For the text-containing cell, return its midpoint in (x, y) coordinate format. 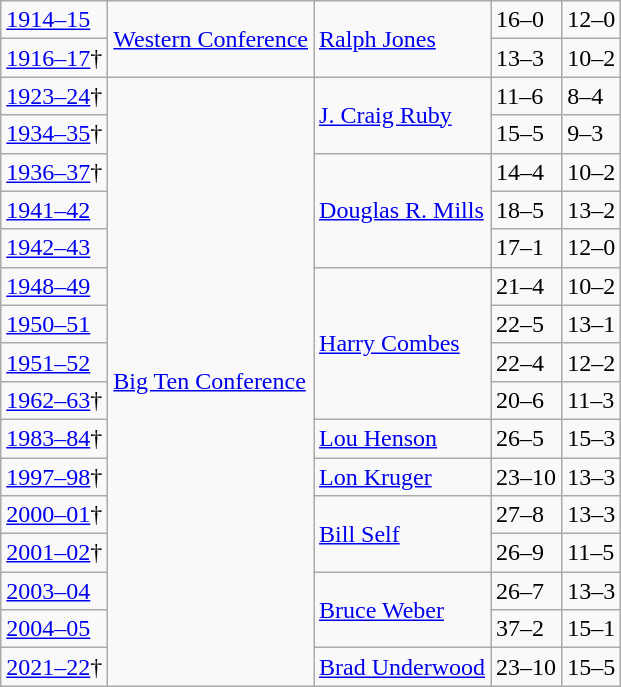
26–7 (526, 591)
1936–37† (54, 172)
21–4 (526, 286)
26–9 (526, 553)
22–4 (526, 362)
Big Ten Conference (211, 382)
16–0 (526, 20)
1916–17† (54, 58)
1942–43 (54, 248)
27–8 (526, 515)
13–1 (592, 324)
1914–15 (54, 20)
1950–51 (54, 324)
1948–49 (54, 286)
14–4 (526, 172)
11–5 (592, 553)
15–3 (592, 438)
Bill Self (402, 534)
2001–02† (54, 553)
12–2 (592, 362)
1951–52 (54, 362)
8–4 (592, 96)
13–2 (592, 210)
15–1 (592, 629)
Lou Henson (402, 438)
Bruce Weber (402, 610)
Harry Combes (402, 343)
Douglas R. Mills (402, 210)
J. Craig Ruby (402, 115)
2021–22† (54, 667)
18–5 (526, 210)
2004–05 (54, 629)
Brad Underwood (402, 667)
1923–24† (54, 96)
Western Conference (211, 39)
1962–63† (54, 400)
37–2 (526, 629)
1983–84† (54, 438)
22–5 (526, 324)
Lon Kruger (402, 477)
Ralph Jones (402, 39)
1997–98† (54, 477)
20–6 (526, 400)
11–6 (526, 96)
17–1 (526, 248)
2003–04 (54, 591)
11–3 (592, 400)
26–5 (526, 438)
1941–42 (54, 210)
1934–35† (54, 134)
2000–01† (54, 515)
9–3 (592, 134)
